Return the [x, y] coordinate for the center point of the cell that contains the specified text.  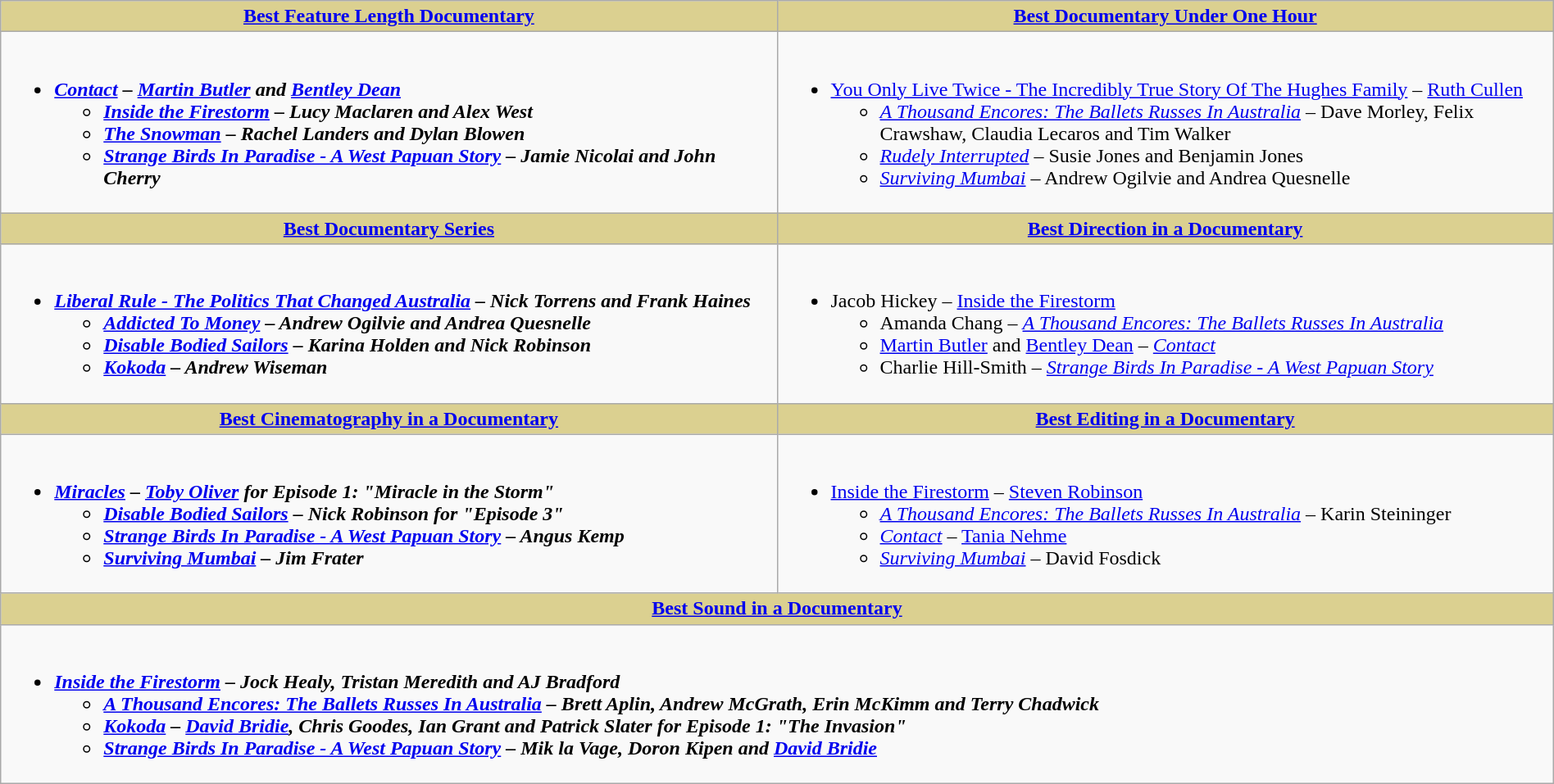
Best Editing in a Documentary [1165, 419]
Best Documentary Under One Hour [1165, 16]
Best Sound in a Documentary [777, 609]
Best Feature Length Documentary [388, 16]
Best Cinematography in a Documentary [388, 419]
Best Direction in a Documentary [1165, 229]
Best Documentary Series [388, 229]
